Search for the cell housing the specified text and yield its [x, y] center coordinate. 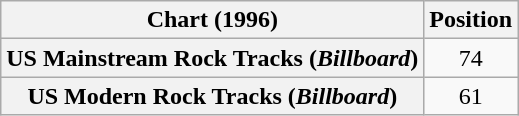
US Modern Rock Tracks (Billboard) [212, 96]
US Mainstream Rock Tracks (Billboard) [212, 58]
Chart (1996) [212, 20]
Position [471, 20]
74 [471, 58]
61 [471, 96]
